Detect which cell encompasses the target text, then output its (x, y) center coordinate. 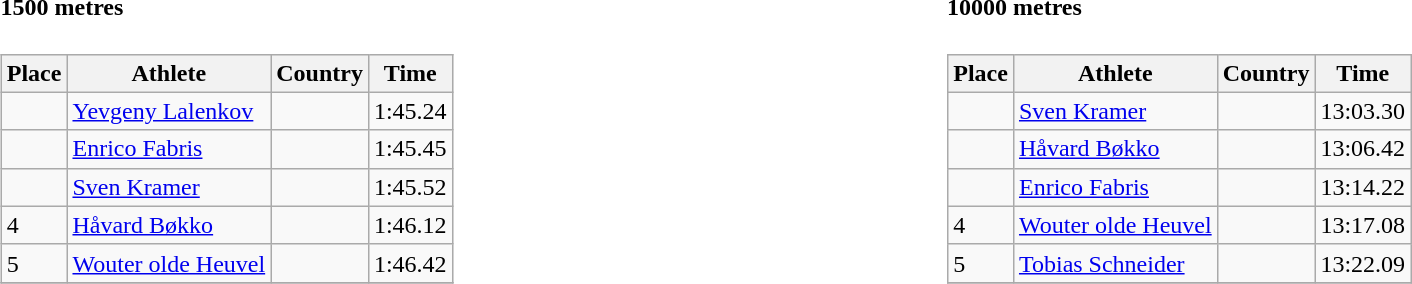
1:45.52 (410, 187)
1:46.12 (410, 225)
1:46.42 (410, 263)
13:17.08 (1363, 225)
1:45.45 (410, 149)
Yevgeny Lalenkov (169, 111)
1:45.24 (410, 111)
13:06.42 (1363, 149)
Tobias Schneider (1115, 263)
13:03.30 (1363, 111)
13:22.09 (1363, 263)
13:14.22 (1363, 187)
